Output the (x, y) coordinate of the center of the cell containing the given text.  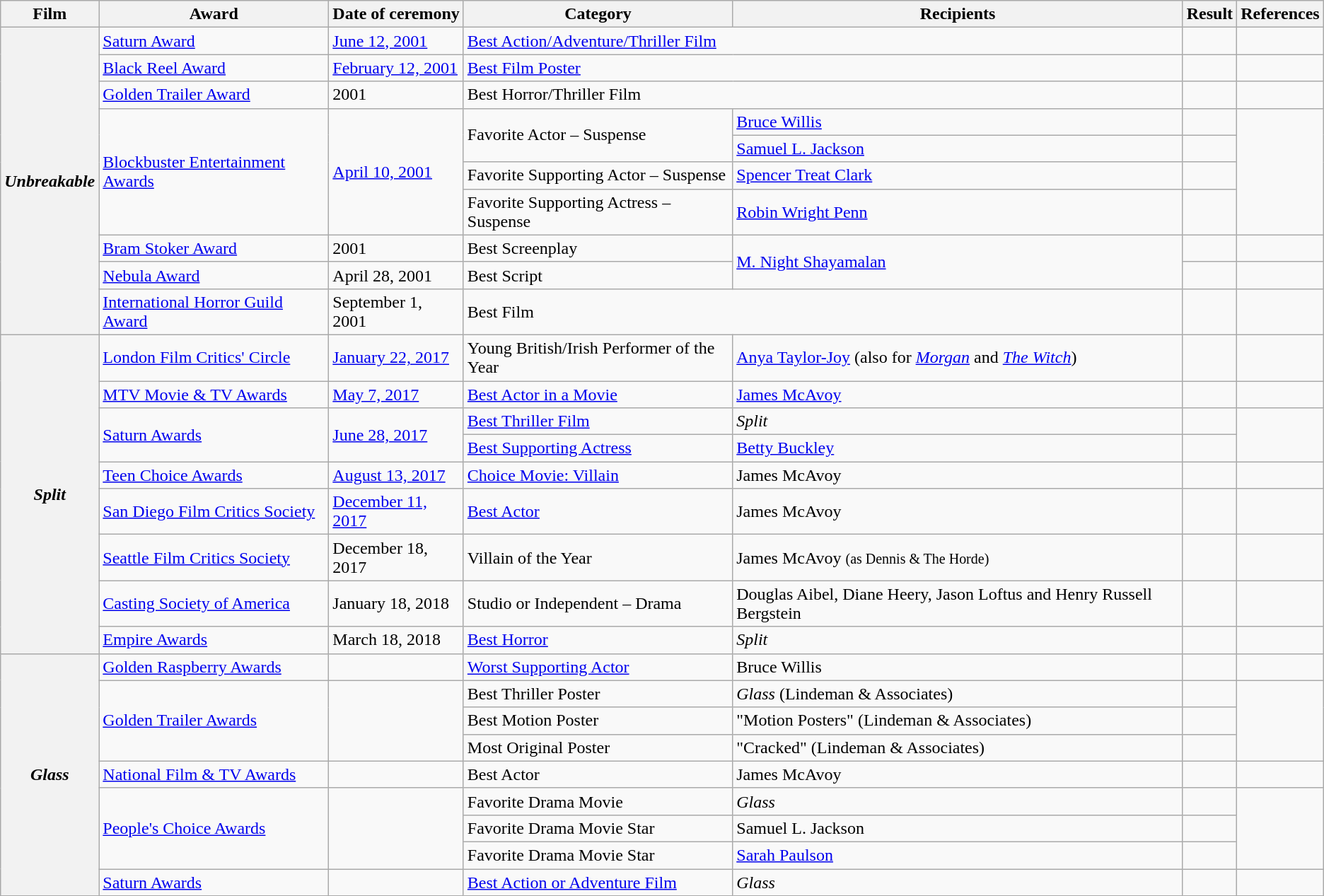
June 12, 2001 (396, 41)
Glass (Lindeman & Associates) (958, 694)
Date of ceremony (396, 14)
M. Night Shayamalan (958, 262)
Favorite Supporting Actress – Suspense (598, 212)
May 7, 2017 (396, 394)
Most Original Poster (598, 747)
Result (1209, 14)
People's Choice Awards (214, 828)
Best Actor in a Movie (598, 394)
Choice Movie: Villain (598, 475)
Best Supporting Actress (598, 448)
Best Film Poster (823, 68)
Recipients (958, 14)
September 1, 2001 (396, 311)
August 13, 2017 (396, 475)
MTV Movie & TV Awards (214, 394)
Bram Stoker Award (214, 248)
Best Horror (598, 640)
Best Action/Adventure/Thriller Film (823, 41)
February 12, 2001 (396, 68)
"Cracked" (Lindeman & Associates) (958, 747)
Best Motion Poster (598, 721)
"Motion Posters" (Lindeman & Associates) (958, 721)
Best Action or Adventure Film (598, 882)
April 10, 2001 (396, 171)
Worst Supporting Actor (598, 667)
Nebula Award (214, 275)
December 18, 2017 (396, 557)
Best Screenplay (598, 248)
Young British/Irish Performer of the Year (598, 358)
Golden Trailer Awards (214, 721)
Robin Wright Penn (958, 212)
Empire Awards (214, 640)
June 28, 2017 (396, 435)
References (1280, 14)
Unbreakable (50, 181)
Best Thriller Film (598, 421)
Sarah Paulson (958, 855)
Spencer Treat Clark (958, 175)
April 28, 2001 (396, 275)
Best Horror/Thriller Film (823, 95)
Favorite Drama Movie (598, 801)
December 11, 2017 (396, 512)
National Film & TV Awards (214, 774)
Best Script (598, 275)
London Film Critics' Circle (214, 358)
International Horror Guild Award (214, 311)
March 18, 2018 (396, 640)
Best Film (823, 311)
Seattle Film Critics Society (214, 557)
January 18, 2018 (396, 604)
Golden Trailer Award (214, 95)
San Diego Film Critics Society (214, 512)
Anya Taylor-Joy (also for Morgan and The Witch) (958, 358)
Favorite Supporting Actor – Suspense (598, 175)
Teen Choice Awards (214, 475)
James McAvoy (as Dennis & The Horde) (958, 557)
Black Reel Award (214, 68)
Blockbuster Entertainment Awards (214, 171)
Award (214, 14)
Golden Raspberry Awards (214, 667)
Saturn Award (214, 41)
Favorite Actor – Suspense (598, 135)
Casting Society of America (214, 604)
Betty Buckley (958, 448)
Film (50, 14)
January 22, 2017 (396, 358)
Studio or Independent – Drama (598, 604)
Category (598, 14)
Douglas Aibel, Diane Heery, Jason Loftus and Henry Russell Bergstein (958, 604)
Best Thriller Poster (598, 694)
Villain of the Year (598, 557)
